Determine the [X, Y] coordinate at the center of the cell enclosing the given text.  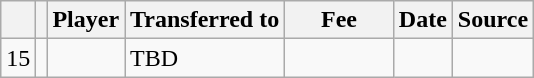
TBD [205, 58]
Fee [340, 20]
Player [86, 20]
15 [18, 58]
Transferred to [205, 20]
Source [492, 20]
Date [422, 20]
